Output the (x, y) coordinate of the center of the cell containing the given text.  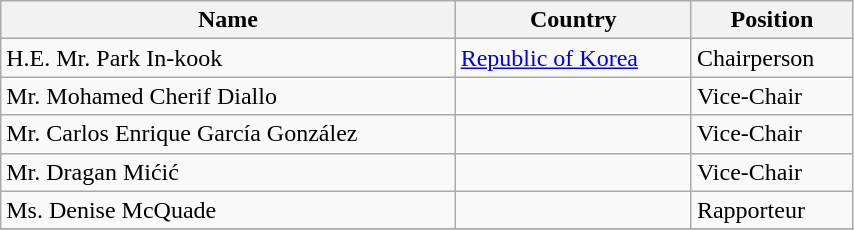
Ms. Denise McQuade (228, 210)
Position (772, 20)
Rapporteur (772, 210)
Republic of Korea (573, 58)
Name (228, 20)
Mr. Mohamed Cherif Diallo (228, 96)
Mr. Carlos Enrique García González (228, 134)
H.E. Mr. Park In-kook (228, 58)
Country (573, 20)
Mr. Dragan Mićić (228, 172)
Chairperson (772, 58)
